Provide the (X, Y) coordinate of the cell's center where the given text is located.  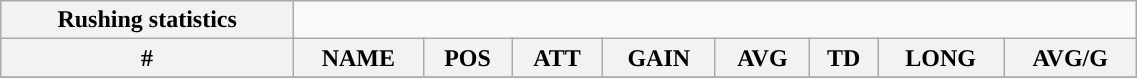
TD (844, 58)
AVG/G (1070, 58)
POS (468, 58)
LONG (941, 58)
NAME (358, 58)
ATT (557, 58)
# (148, 58)
GAIN (658, 58)
AVG (762, 58)
Rushing statistics (148, 20)
